For the text-containing cell, return its midpoint in [x, y] coordinate format. 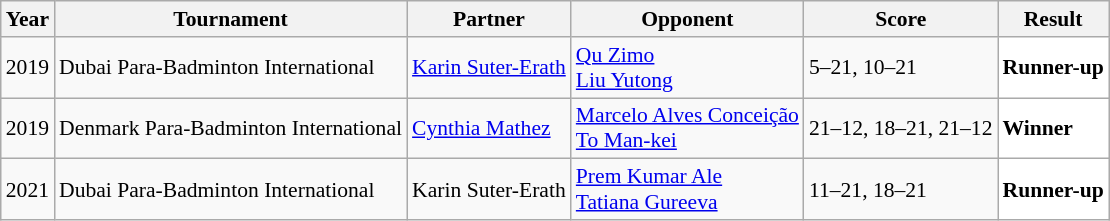
Prem Kumar Ale Tatiana Gureeva [688, 190]
Score [901, 19]
Opponent [688, 19]
Partner [489, 19]
Qu Zimo Liu Yutong [688, 68]
Year [28, 19]
Marcelo Alves Conceição To Man-kei [688, 128]
Denmark Para-Badminton International [230, 128]
5–21, 10–21 [901, 68]
21–12, 18–21, 21–12 [901, 128]
Winner [1054, 128]
Cynthia Mathez [489, 128]
2021 [28, 190]
11–21, 18–21 [901, 190]
Result [1054, 19]
Tournament [230, 19]
